For the text-containing cell, return its midpoint in [x, y] coordinate format. 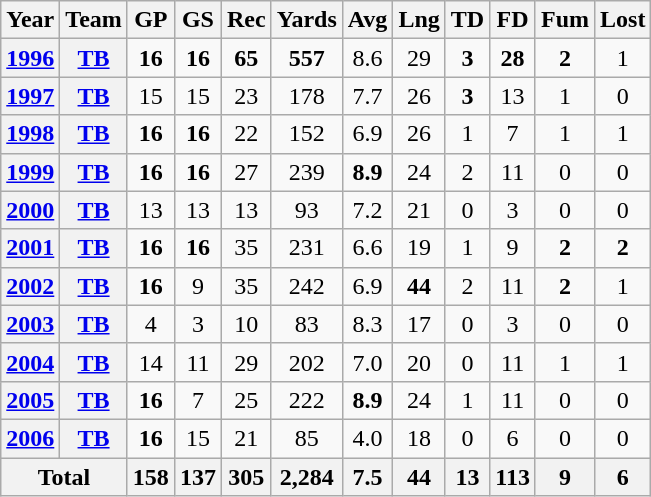
25 [246, 400]
10 [246, 324]
65 [246, 58]
1999 [30, 172]
TD [467, 20]
305 [246, 477]
2,284 [306, 477]
20 [419, 362]
Avg [368, 20]
239 [306, 172]
1996 [30, 58]
8.6 [368, 58]
2006 [30, 438]
7.2 [368, 210]
557 [306, 58]
1997 [30, 96]
17 [419, 324]
93 [306, 210]
202 [306, 362]
178 [306, 96]
19 [419, 248]
2002 [30, 286]
Lng [419, 20]
83 [306, 324]
2004 [30, 362]
6.6 [368, 248]
14 [150, 362]
Team [94, 20]
FD [513, 20]
113 [513, 477]
231 [306, 248]
18 [419, 438]
4.0 [368, 438]
28 [513, 58]
8.3 [368, 324]
GS [198, 20]
7.0 [368, 362]
GP [150, 20]
Fum [564, 20]
7.5 [368, 477]
23 [246, 96]
2000 [30, 210]
222 [306, 400]
Year [30, 20]
22 [246, 134]
242 [306, 286]
Yards [306, 20]
2001 [30, 248]
4 [150, 324]
137 [198, 477]
2005 [30, 400]
7.7 [368, 96]
2003 [30, 324]
158 [150, 477]
1998 [30, 134]
Lost [623, 20]
Rec [246, 20]
Total [64, 477]
85 [306, 438]
152 [306, 134]
27 [246, 172]
